Extract the (X, Y) coordinate from the center of the cell holding the provided text.  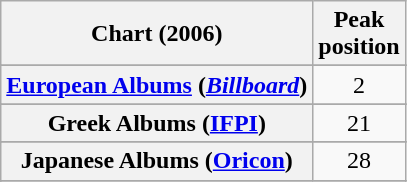
European Albums (Billboard) (157, 85)
28 (359, 161)
Greek Albums (IFPI) (157, 123)
2 (359, 85)
Peakposition (359, 34)
Chart (2006) (157, 34)
Japanese Albums (Oricon) (157, 161)
21 (359, 123)
